Identify which cell holds the provided text, then report its [x, y] central coordinate. 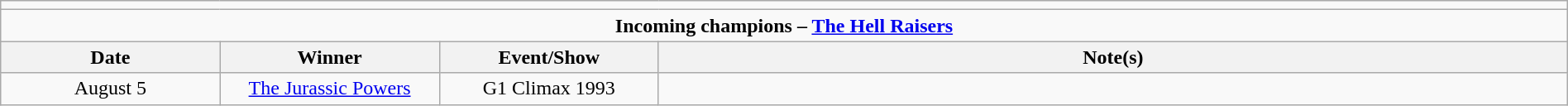
Date [111, 57]
Note(s) [1113, 57]
Event/Show [549, 57]
Incoming champions – The Hell Raisers [784, 26]
August 5 [111, 89]
Winner [329, 57]
G1 Climax 1993 [549, 89]
The Jurassic Powers [329, 89]
